Identify which cell holds the provided text, then report its (X, Y) central coordinate. 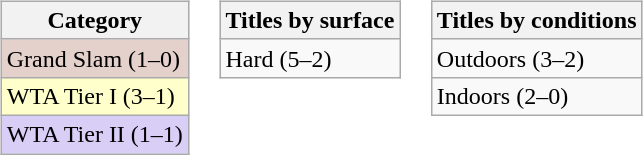
Titles by conditions (536, 20)
WTA Tier II (1–1) (94, 134)
WTA Tier I (3–1) (94, 96)
Grand Slam (1–0) (94, 58)
Hard (5–2) (310, 58)
Titles by surface (310, 20)
Category (94, 20)
Outdoors (3–2) (536, 58)
Indoors (2–0) (536, 96)
